Output the [X, Y] coordinate of the center of the cell containing the given text.  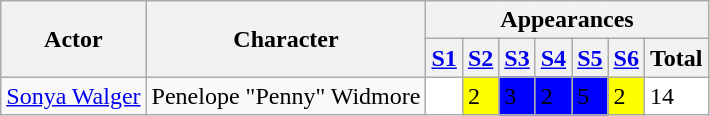
S3 [517, 58]
S1 [444, 58]
S2 [480, 58]
S6 [626, 58]
S5 [590, 58]
Sonya Walger [74, 96]
S4 [553, 58]
Character [286, 39]
Appearances [567, 20]
Total [676, 58]
5 [590, 96]
3 [517, 96]
Actor [74, 39]
14 [676, 96]
Penelope "Penny" Widmore [286, 96]
